Find where the given text appears and provide that cell's center as [X, Y] coordinate. 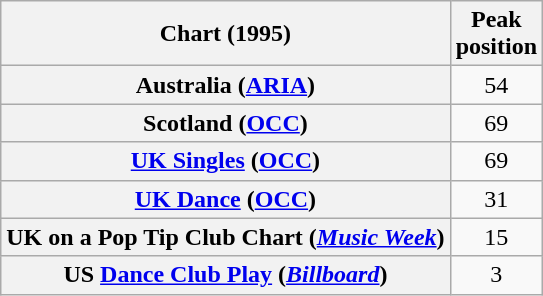
54 [496, 85]
US Dance Club Play (Billboard) [226, 275]
UK on a Pop Tip Club Chart (Music Week) [226, 237]
UK Singles (OCC) [226, 161]
3 [496, 275]
Scotland (OCC) [226, 123]
15 [496, 237]
31 [496, 199]
Australia (ARIA) [226, 85]
Chart (1995) [226, 34]
Peakposition [496, 34]
UK Dance (OCC) [226, 199]
